Extract the [x, y] coordinate from the center of the cell holding the provided text.  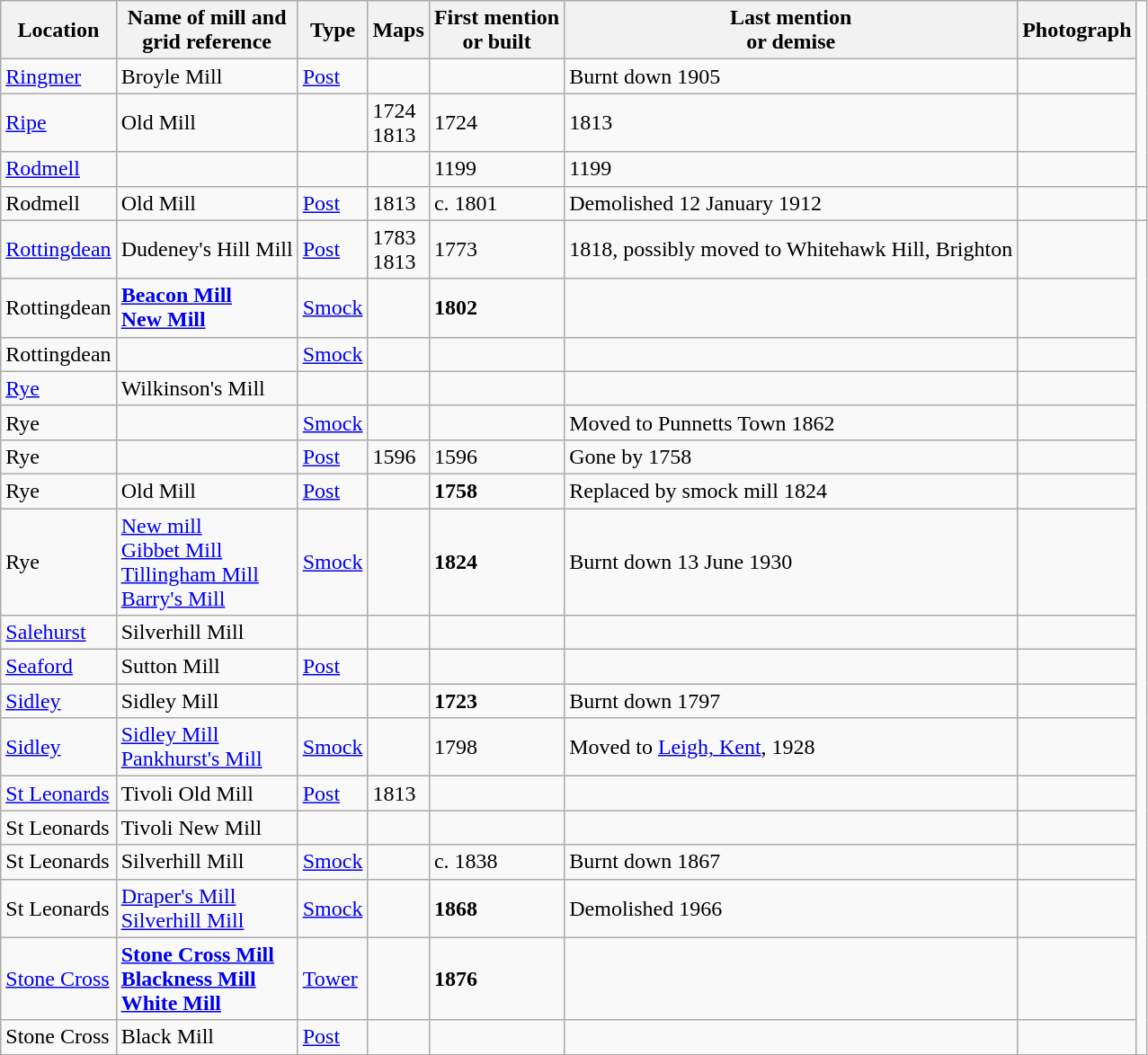
Photograph [1077, 31]
Salehurst [58, 633]
Replaced by smock mill 1824 [791, 491]
Location [58, 31]
1802 [496, 307]
Burnt down 1797 [791, 701]
New millGibbet MillTillingham MillBarry's Mill [207, 563]
Seaford [58, 667]
Demolished 1966 [791, 908]
1798 [496, 748]
Stone Cross MillBlackness MillWhite Mill [207, 979]
Broyle Mill [207, 76]
1868 [496, 908]
Wilkinson's Mill [207, 388]
1824 [496, 563]
Type [333, 31]
Last mention or demise [791, 31]
Tivoli New Mill [207, 828]
c. 1801 [496, 203]
1758 [496, 491]
Sutton Mill [207, 667]
Sidley MillPankhurst's Mill [207, 748]
Moved to Leigh, Kent, 1928 [791, 748]
Tivoli Old Mill [207, 793]
1724 [496, 122]
Gone by 1758 [791, 457]
Burnt down 1867 [791, 862]
Ripe [58, 122]
c. 1838 [496, 862]
Demolished 12 January 1912 [791, 203]
First mentionor built [496, 31]
Black Mill [207, 1037]
Moved to Punnetts Town 1862 [791, 422]
1876 [496, 979]
Maps [398, 31]
Dudeney's Hill Mill [207, 250]
Name of mill andgrid reference [207, 31]
17241813 [398, 122]
17831813 [398, 250]
Tower [333, 979]
Sidley Mill [207, 701]
1818, possibly moved to Whitehawk Hill, Brighton [791, 250]
Draper's MillSilverhill Mill [207, 908]
Ringmer [58, 76]
1723 [496, 701]
1773 [496, 250]
Beacon MillNew Mill [207, 307]
Burnt down 1905 [791, 76]
Burnt down 13 June 1930 [791, 563]
